Find where the given text appears and provide that cell's center as (x, y) coordinate. 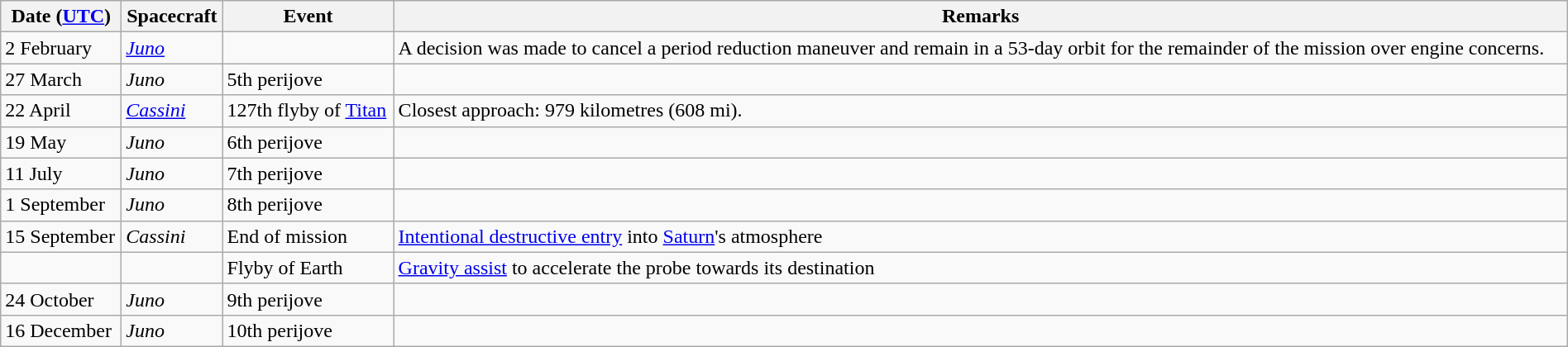
22 April (61, 111)
Intentional destructive entry into Saturn's atmosphere (981, 236)
7th perijove (308, 173)
A decision was made to cancel a period reduction maneuver and remain in a 53-day orbit for the remainder of the mission over engine concerns. (981, 48)
1 September (61, 205)
8th perijove (308, 205)
15 September (61, 236)
End of mission (308, 236)
10th perijove (308, 330)
6th perijove (308, 142)
127th flyby of Titan (308, 111)
Date (UTC) (61, 17)
Spacecraft (172, 17)
16 December (61, 330)
2 February (61, 48)
11 July (61, 173)
27 March (61, 79)
Flyby of Earth (308, 268)
Closest approach: 979 kilometres (608 mi). (981, 111)
19 May (61, 142)
5th perijove (308, 79)
Remarks (981, 17)
Event (308, 17)
Gravity assist to accelerate the probe towards its destination (981, 268)
24 October (61, 299)
9th perijove (308, 299)
